Determine the (x, y) coordinate at the center of the cell enclosing the given text.  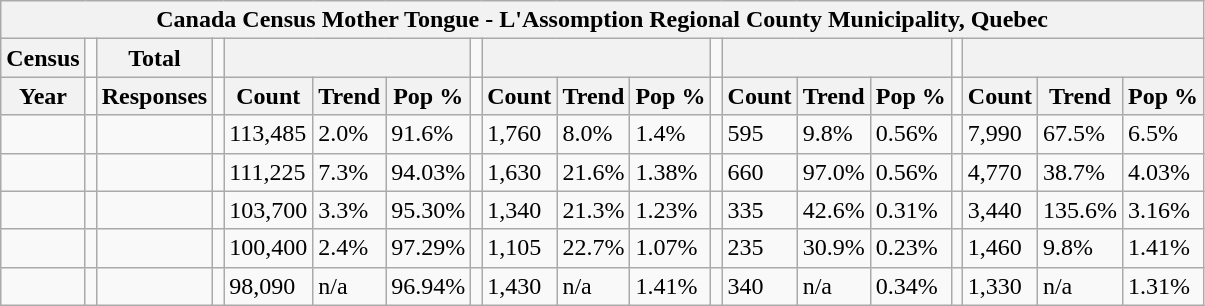
111,225 (268, 172)
1,330 (1000, 286)
42.6% (834, 210)
595 (760, 134)
1,760 (520, 134)
235 (760, 248)
7.3% (350, 172)
Census (43, 58)
100,400 (268, 248)
96.94% (428, 286)
340 (760, 286)
Responses (154, 96)
103,700 (268, 210)
97.29% (428, 248)
0.23% (910, 248)
1,630 (520, 172)
30.9% (834, 248)
3,440 (1000, 210)
335 (760, 210)
135.6% (1080, 210)
22.7% (594, 248)
98,090 (268, 286)
1,460 (1000, 248)
2.4% (350, 248)
7,990 (1000, 134)
1.4% (670, 134)
97.0% (834, 172)
21.6% (594, 172)
3.16% (1162, 210)
95.30% (428, 210)
6.5% (1162, 134)
0.31% (910, 210)
21.3% (594, 210)
1,340 (520, 210)
2.0% (350, 134)
4.03% (1162, 172)
Year (43, 96)
Canada Census Mother Tongue - L'Assomption Regional County Municipality, Quebec (602, 20)
113,485 (268, 134)
3.3% (350, 210)
1.07% (670, 248)
67.5% (1080, 134)
38.7% (1080, 172)
1.31% (1162, 286)
94.03% (428, 172)
1,430 (520, 286)
91.6% (428, 134)
1.38% (670, 172)
8.0% (594, 134)
Total (154, 58)
0.34% (910, 286)
1,105 (520, 248)
1.23% (670, 210)
660 (760, 172)
4,770 (1000, 172)
